From the cell containing the given text, extract its center point as (x, y) coordinate. 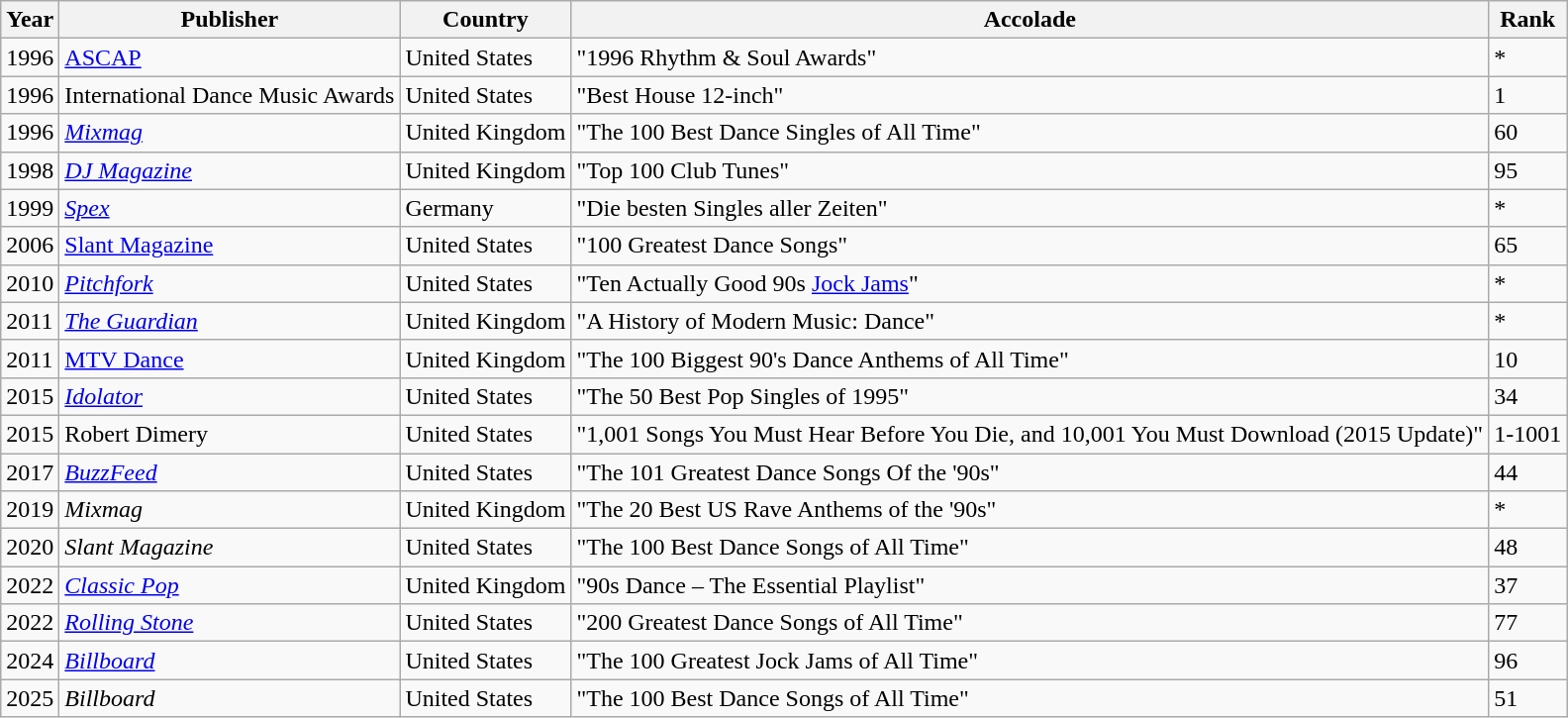
Rank (1528, 20)
"The 50 Best Pop Singles of 1995" (1029, 396)
"Best House 12-inch" (1029, 95)
51 (1528, 698)
Year (30, 20)
Pitchfork (230, 283)
2010 (30, 283)
MTV Dance (230, 359)
BuzzFeed (230, 472)
"200 Greatest Dance Songs of All Time" (1029, 623)
1-1001 (1528, 434)
"The 20 Best US Rave Anthems of the '90s" (1029, 510)
International Dance Music Awards (230, 95)
"1,001 Songs You Must Hear Before You Die, and 10,001 You Must Download (2015 Update)" (1029, 434)
2025 (30, 698)
Country (485, 20)
Accolade (1029, 20)
"The 100 Best Dance Singles of All Time" (1029, 133)
1999 (30, 208)
"A History of Modern Music: Dance" (1029, 321)
37 (1528, 585)
1998 (30, 170)
95 (1528, 170)
2006 (30, 246)
2024 (30, 661)
65 (1528, 246)
2019 (30, 510)
48 (1528, 548)
Rolling Stone (230, 623)
60 (1528, 133)
Germany (485, 208)
"100 Greatest Dance Songs" (1029, 246)
77 (1528, 623)
44 (1528, 472)
"1996 Rhythm & Soul Awards" (1029, 57)
Robert Dimery (230, 434)
"The 101 Greatest Dance Songs Of the '90s" (1029, 472)
ASCAP (230, 57)
"90s Dance – The Essential Playlist" (1029, 585)
1 (1528, 95)
"The 100 Greatest Jock Jams of All Time" (1029, 661)
"Ten Actually Good 90s Jock Jams" (1029, 283)
2020 (30, 548)
34 (1528, 396)
Idolator (230, 396)
Publisher (230, 20)
DJ Magazine (230, 170)
"Top 100 Club Tunes" (1029, 170)
"The 100 Biggest 90's Dance Anthems of All Time" (1029, 359)
"Die besten Singles aller Zeiten" (1029, 208)
Spex (230, 208)
Classic Pop (230, 585)
10 (1528, 359)
96 (1528, 661)
The Guardian (230, 321)
2017 (30, 472)
